Search for the cell housing the specified text and yield its [x, y] center coordinate. 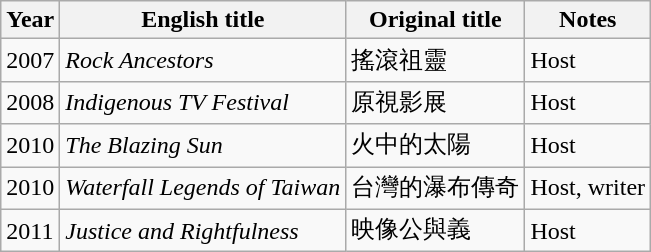
2007 [30, 60]
2008 [30, 102]
原視影展 [436, 102]
Original title [436, 20]
Host, writer [588, 188]
The Blazing Sun [203, 146]
Waterfall Legends of Taiwan [203, 188]
Rock Ancestors [203, 60]
Indigenous TV Festival [203, 102]
Year [30, 20]
2011 [30, 230]
Notes [588, 20]
Justice and Rightfulness [203, 230]
搖滾祖靈 [436, 60]
火中的太陽 [436, 146]
映像公與義 [436, 230]
English title [203, 20]
台灣的瀑布傳奇 [436, 188]
